Search for the cell housing the specified text and yield its (x, y) center coordinate. 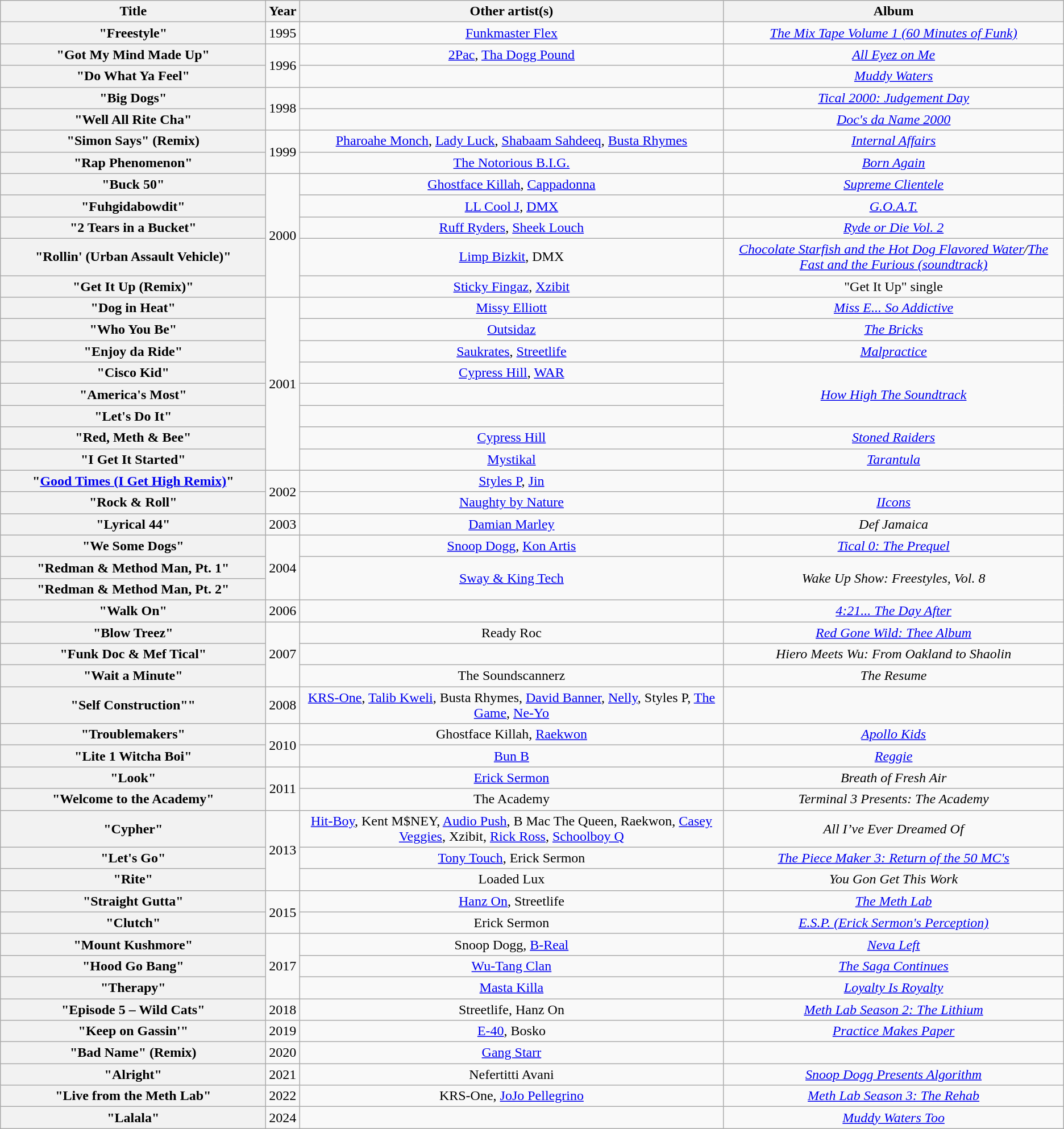
Gang Starr (512, 1053)
Muddy Waters Too (893, 1118)
"Funk Doc & Mef Tical" (133, 654)
"Welcome to the Academy" (133, 799)
1999 (283, 152)
Styles P, Jin (512, 481)
Masta Killa (512, 987)
"Clutch" (133, 923)
Internal Affairs (893, 141)
"Do What Ya Feel" (133, 76)
Meth Lab Season 3: The Rehab (893, 1096)
"Buck 50" (133, 184)
"Enjoy da Ride" (133, 351)
Def Jamaica (893, 524)
Album (893, 11)
2000 (283, 235)
Chocolate Starfish and the Hot Dog Flavored Water/The Fast and the Furious (soundtrack) (893, 257)
"Alright" (133, 1074)
"2 Tears in a Bucket" (133, 227)
All I’ve Ever Dreamed Of (893, 829)
"Lalala" (133, 1118)
Hit-Boy, Kent M$NEY, Audio Push, B Mac The Queen, Raekwon, Casey Veggies, Xzibit, Rick Ross, Schoolboy Q (512, 829)
E.S.P. (Erick Sermon's Perception) (893, 923)
"Get It Up (Remix)" (133, 286)
Loyalty Is Royalty (893, 987)
"Red, Meth & Bee" (133, 438)
The Academy (512, 799)
"Freestyle" (133, 33)
"Got My Mind Made Up" (133, 55)
Tical 0: The Prequel (893, 546)
Muddy Waters (893, 76)
2004 (283, 567)
"Fuhgidabowdit" (133, 206)
"Let's Do It" (133, 416)
2003 (283, 524)
"Big Dogs" (133, 98)
"I Get It Started" (133, 459)
"Redman & Method Man, Pt. 2" (133, 589)
"America's Most" (133, 395)
The Bricks (893, 330)
"Keep on Gassin'" (133, 1031)
2Pac, Tha Dogg Pound (512, 55)
Year (283, 11)
Tical 2000: Judgement Day (893, 98)
"Hood Go Bang" (133, 966)
LL Cool J, DMX (512, 206)
2007 (283, 654)
The Resume (893, 676)
2024 (283, 1118)
Sway & King Tech (512, 578)
Doc's da Name 2000 (893, 119)
2008 (283, 705)
"Bad Name" (Remix) (133, 1053)
Tarantula (893, 459)
Damian Marley (512, 524)
The Piece Maker 3: Return of the 50 MC's (893, 858)
2017 (283, 966)
E-40, Bosko (512, 1031)
"Simon Says" (Remix) (133, 141)
Terminal 3 Presents: The Academy (893, 799)
1998 (283, 109)
2020 (283, 1053)
"Who You Be" (133, 330)
Outsidaz (512, 330)
1996 (283, 65)
Hanz On, Streetlife (512, 901)
2022 (283, 1096)
Miss E... So Addictive (893, 308)
Loaded Lux (512, 879)
2010 (283, 745)
"Straight Gutta" (133, 901)
Wake Up Show: Freestyles, Vol. 8 (893, 578)
"Walk On" (133, 611)
Pharoahe Monch, Lady Luck, Shabaam Sahdeeq, Busta Rhymes (512, 141)
Ready Roc (512, 633)
2013 (283, 850)
2015 (283, 912)
"We Some Dogs" (133, 546)
2001 (283, 384)
The Soundscannerz (512, 676)
Reggie (893, 756)
Snoop Dogg, Kon Artis (512, 546)
Snoop Dogg, B-Real (512, 944)
The Mix Tape Volume 1 (60 Minutes of Funk) (893, 33)
Cypress Hill, WAR (512, 373)
Neva Left (893, 944)
2021 (283, 1074)
"Look" (133, 778)
Ruff Ryders, Sheek Louch (512, 227)
2002 (283, 492)
Malpractice (893, 351)
"Redman & Method Man, Pt. 1" (133, 567)
You Gon Get This Work (893, 879)
"Rap Phenomenon" (133, 163)
Cypress Hill (512, 438)
IIcons (893, 503)
Ghostface Killah, Raekwon (512, 734)
Streetlife, Hanz On (512, 1009)
Bun B (512, 756)
"Get It Up" single (893, 286)
"Mount Kushmore" (133, 944)
The Saga Continues (893, 966)
All Eyez on Me (893, 55)
"Let's Go" (133, 858)
"Troublemakers" (133, 734)
Saukrates, Streetlife (512, 351)
Wu-Tang Clan (512, 966)
Naughty by Nature (512, 503)
"Dog in Heat" (133, 308)
The Meth Lab (893, 901)
The Notorious B.I.G. (512, 163)
2018 (283, 1009)
2006 (283, 611)
1995 (283, 33)
How High The Soundtrack (893, 395)
"Rite" (133, 879)
"Blow Treez" (133, 633)
2019 (283, 1031)
"Live from the Meth Lab" (133, 1096)
"Rock & Roll" (133, 503)
Supreme Clientele (893, 184)
Ryde or Die Vol. 2 (893, 227)
Practice Makes Paper (893, 1031)
"Therapy" (133, 987)
"Self Construction"" (133, 705)
"Cisco Kid" (133, 373)
"Rollin' (Urban Assault Vehicle)" (133, 257)
Breath of Fresh Air (893, 778)
Red Gone Wild: Thee Album (893, 633)
2011 (283, 788)
Limp Bizkit, DMX (512, 257)
Born Again (893, 163)
"Good Times (I Get High Remix)" (133, 481)
G.O.A.T. (893, 206)
"Wait a Minute" (133, 676)
Meth Lab Season 2: The Lithium (893, 1009)
"Lite 1 Witcha Boi" (133, 756)
"Episode 5 – Wild Cats" (133, 1009)
Sticky Fingaz, Xzibit (512, 286)
Stoned Raiders (893, 438)
"Cypher" (133, 829)
Other artist(s) (512, 11)
"Well All Rite Cha" (133, 119)
Tony Touch, Erick Sermon (512, 858)
Ghostface Killah, Cappadonna (512, 184)
KRS-One, Talib Kweli, Busta Rhymes, David Banner, Nelly, Styles P, The Game, Ne-Yo (512, 705)
Hiero Meets Wu: From Oakland to Shaolin (893, 654)
Missy Elliott (512, 308)
4:21... The Day After (893, 611)
KRS-One, JoJo Pellegrino (512, 1096)
Mystikal (512, 459)
"Lyrical 44" (133, 524)
Snoop Dogg Presents Algorithm (893, 1074)
Funkmaster Flex (512, 33)
Apollo Kids (893, 734)
Nefertitti Avani (512, 1074)
Title (133, 11)
